Output the (X, Y) coordinate of the center of the cell containing the given text.  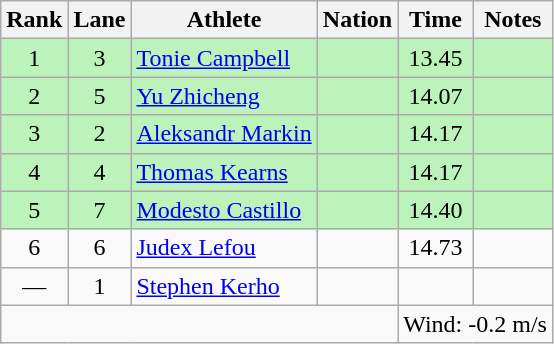
14.40 (436, 210)
Lane (100, 20)
Aleksandr Markin (224, 134)
Nation (357, 20)
Wind: -0.2 m/s (476, 324)
Judex Lefou (224, 248)
Time (436, 20)
Stephen Kerho (224, 286)
13.45 (436, 58)
Thomas Kearns (224, 172)
Athlete (224, 20)
Tonie Campbell (224, 58)
14.73 (436, 248)
Yu Zhicheng (224, 96)
Notes (512, 20)
Rank (34, 20)
Modesto Castillo (224, 210)
— (34, 286)
14.07 (436, 96)
7 (100, 210)
